Return the [X, Y] coordinate for the center point of the cell that contains the specified text.  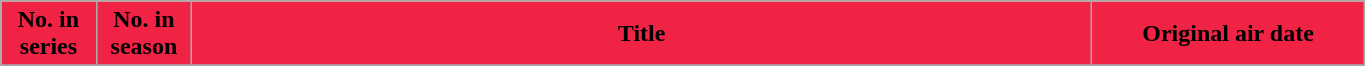
Original air date [1228, 34]
Title [642, 34]
No. inseries [48, 34]
No. inseason [144, 34]
